Extract the [x, y] coordinate from the center of the cell holding the provided text.  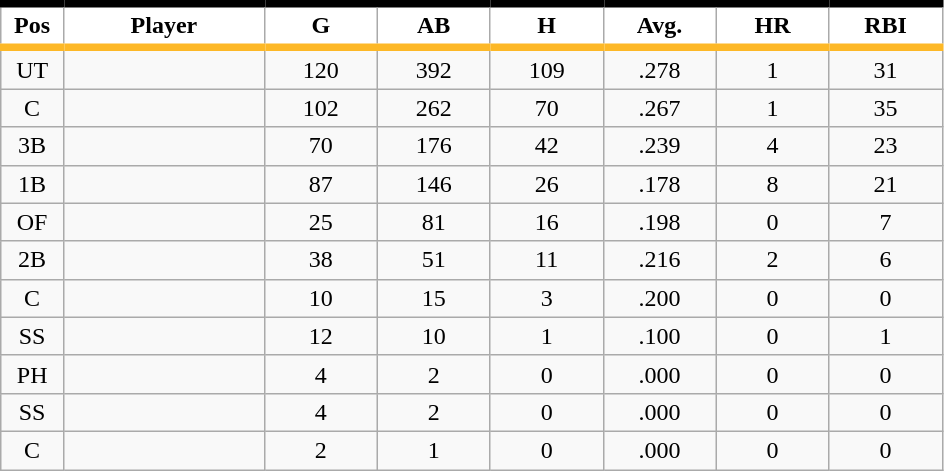
120 [320, 68]
HR [772, 26]
109 [546, 68]
6 [886, 260]
Pos [32, 26]
.239 [660, 146]
.100 [660, 336]
25 [320, 222]
UT [32, 68]
35 [886, 108]
15 [434, 298]
26 [546, 184]
11 [546, 260]
H [546, 26]
AB [434, 26]
12 [320, 336]
31 [886, 68]
21 [886, 184]
G [320, 26]
Avg. [660, 26]
Player [164, 26]
.200 [660, 298]
81 [434, 222]
87 [320, 184]
102 [320, 108]
OF [32, 222]
.178 [660, 184]
16 [546, 222]
3B [32, 146]
176 [434, 146]
3 [546, 298]
2B [32, 260]
23 [886, 146]
51 [434, 260]
8 [772, 184]
1B [32, 184]
42 [546, 146]
262 [434, 108]
7 [886, 222]
.216 [660, 260]
.267 [660, 108]
PH [32, 374]
.198 [660, 222]
RBI [886, 26]
392 [434, 68]
146 [434, 184]
38 [320, 260]
.278 [660, 68]
